Determine the (X, Y) coordinate at the center of the cell enclosing the given text.  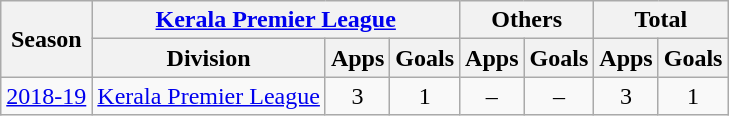
2018-19 (46, 96)
Division (209, 58)
Total (661, 20)
Season (46, 39)
Others (527, 20)
